Identify which cell holds the provided text, then report its [x, y] central coordinate. 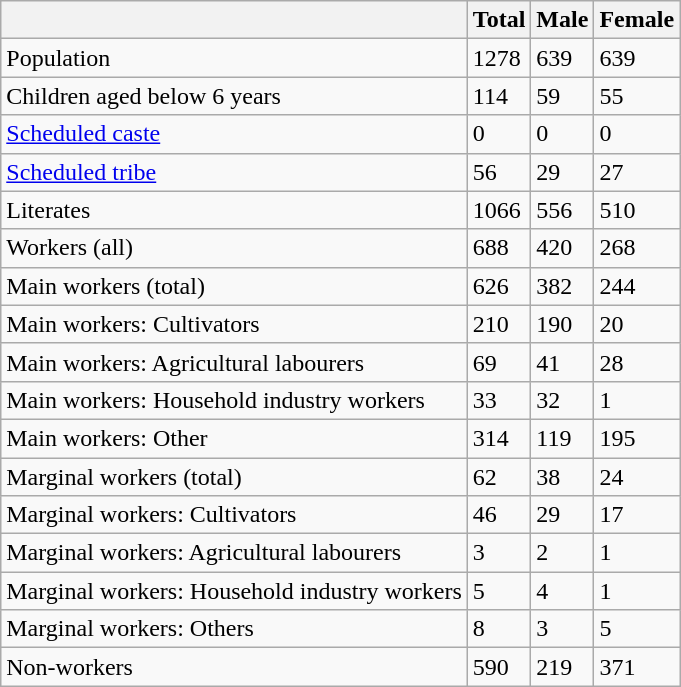
Marginal workers: Others [234, 629]
62 [499, 477]
190 [562, 324]
Main workers: Agricultural labourers [234, 362]
510 [637, 210]
20 [637, 324]
382 [562, 286]
Children aged below 6 years [234, 96]
32 [562, 400]
114 [499, 96]
Non-workers [234, 667]
27 [637, 172]
Marginal workers (total) [234, 477]
219 [562, 667]
Marginal workers: Household industry workers [234, 591]
268 [637, 248]
Main workers: Household industry workers [234, 400]
8 [499, 629]
Workers (all) [234, 248]
Female [637, 20]
626 [499, 286]
46 [499, 515]
Literates [234, 210]
195 [637, 438]
69 [499, 362]
4 [562, 591]
2 [562, 553]
59 [562, 96]
Marginal workers: Cultivators [234, 515]
210 [499, 324]
Main workers: Other [234, 438]
688 [499, 248]
38 [562, 477]
Total [499, 20]
590 [499, 667]
Main workers: Cultivators [234, 324]
28 [637, 362]
371 [637, 667]
119 [562, 438]
Male [562, 20]
Scheduled tribe [234, 172]
556 [562, 210]
Population [234, 58]
244 [637, 286]
1066 [499, 210]
56 [499, 172]
41 [562, 362]
314 [499, 438]
420 [562, 248]
Main workers (total) [234, 286]
17 [637, 515]
24 [637, 477]
55 [637, 96]
Marginal workers: Agricultural labourers [234, 553]
1278 [499, 58]
Scheduled caste [234, 134]
33 [499, 400]
